Return the (x, y) coordinate for the center point of the cell that contains the specified text.  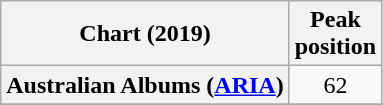
Peakposition (335, 34)
62 (335, 85)
Chart (2019) (145, 34)
Australian Albums (ARIA) (145, 85)
